Detect which cell encompasses the target text, then output its (x, y) center coordinate. 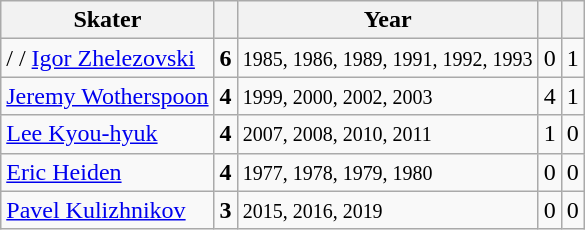
2015, 2016, 2019 (388, 210)
/ / Igor Zhelezovski (108, 58)
1977, 1978, 1979, 1980 (388, 172)
Lee Kyou-hyuk (108, 134)
Pavel Kulizhnikov (108, 210)
1999, 2000, 2002, 2003 (388, 96)
Jeremy Wotherspoon (108, 96)
2007, 2008, 2010, 2011 (388, 134)
6 (226, 58)
Eric Heiden (108, 172)
3 (226, 210)
Skater (108, 20)
Year (388, 20)
1985, 1986, 1989, 1991, 1992, 1993 (388, 58)
